Pinpoint the cell where the given text exists, returning its (X, Y) midpoint coordinate. 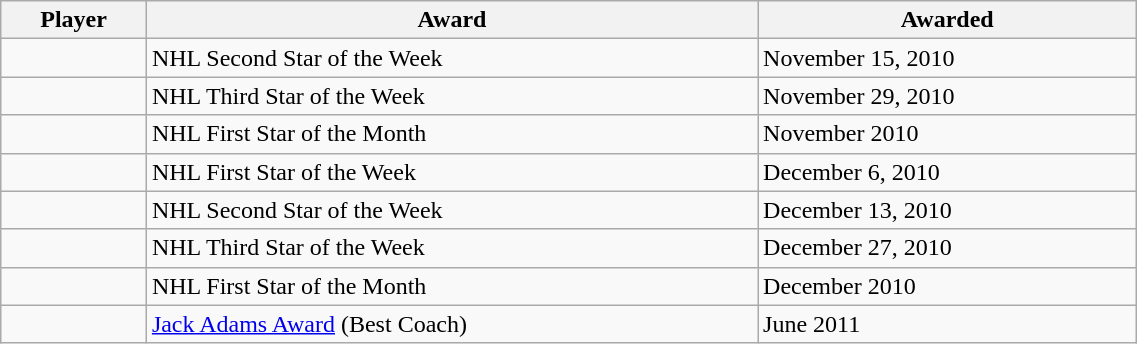
Awarded (948, 20)
June 2011 (948, 324)
December 2010 (948, 286)
Jack Adams Award (Best Coach) (452, 324)
November 15, 2010 (948, 58)
December 13, 2010 (948, 210)
Award (452, 20)
November 2010 (948, 134)
Player (74, 20)
November 29, 2010 (948, 96)
December 6, 2010 (948, 172)
December 27, 2010 (948, 248)
NHL First Star of the Week (452, 172)
